Find where the given text appears and provide that cell's center as (x, y) coordinate. 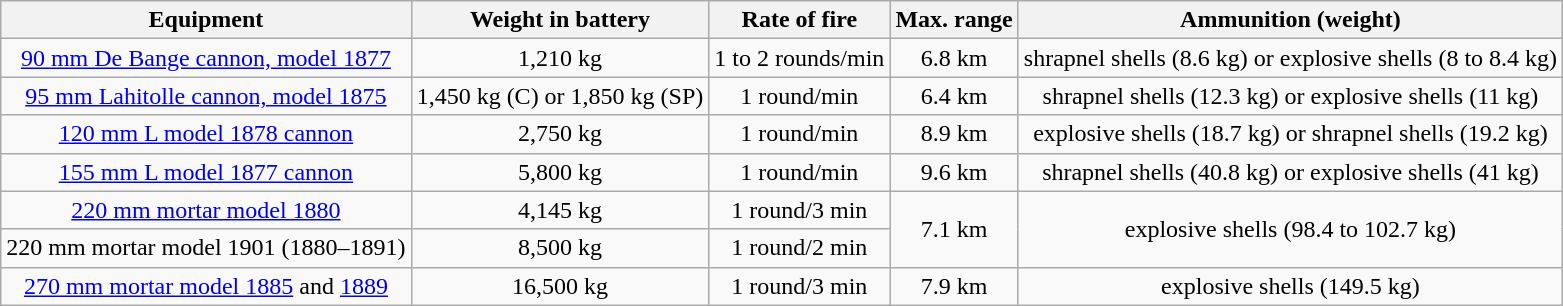
95 mm Lahitolle cannon, model 1875 (206, 96)
shrapnel shells (8.6 kg) or explosive shells (8 to 8.4 kg) (1290, 58)
220 mm mortar model 1880 (206, 210)
Rate of fire (800, 20)
8.9 km (954, 134)
6.4 km (954, 96)
1 to 2 rounds/min (800, 58)
explosive shells (18.7 kg) or shrapnel shells (19.2 kg) (1290, 134)
7.1 km (954, 229)
8,500 kg (560, 248)
Ammunition (weight) (1290, 20)
Weight in battery (560, 20)
7.9 km (954, 286)
220 mm mortar model 1901 (1880–1891) (206, 248)
120 mm L model 1878 cannon (206, 134)
Equipment (206, 20)
4,145 kg (560, 210)
1,210 kg (560, 58)
155 mm L model 1877 cannon (206, 172)
shrapnel shells (40.8 kg) or explosive shells (41 kg) (1290, 172)
Max. range (954, 20)
1,450 kg (C) or 1,850 kg (SP) (560, 96)
9.6 km (954, 172)
270 mm mortar model 1885 and 1889 (206, 286)
16,500 kg (560, 286)
shrapnel shells (12.3 kg) or explosive shells (11 kg) (1290, 96)
2,750 kg (560, 134)
90 mm De Bange cannon, model 1877 (206, 58)
explosive shells (98.4 to 102.7 kg) (1290, 229)
explosive shells (149.5 kg) (1290, 286)
1 round/2 min (800, 248)
5,800 kg (560, 172)
6.8 km (954, 58)
